Capture the cell that displays the provided text and extract its (X, Y) central coordinate. 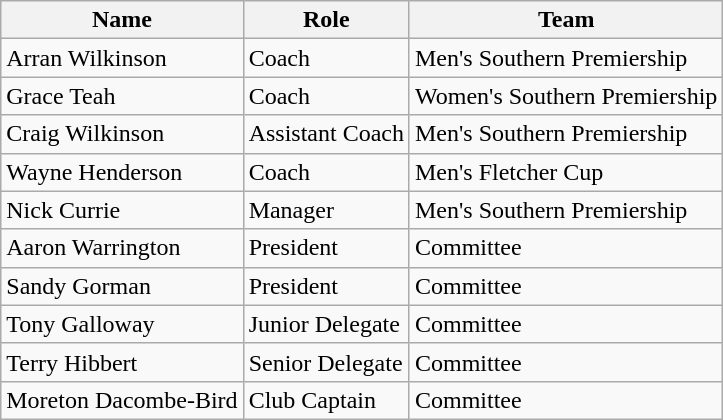
Arran Wilkinson (122, 58)
Women's Southern Premiership (566, 96)
Sandy Gorman (122, 286)
Name (122, 20)
Junior Delegate (326, 324)
Moreton Dacombe-Bird (122, 400)
Wayne Henderson (122, 172)
Assistant Coach (326, 134)
Role (326, 20)
Manager (326, 210)
Aaron Warrington (122, 248)
Senior Delegate (326, 362)
Club Captain (326, 400)
Tony Galloway (122, 324)
Men's Fletcher Cup (566, 172)
Nick Currie (122, 210)
Terry Hibbert (122, 362)
Team (566, 20)
Grace Teah (122, 96)
Craig Wilkinson (122, 134)
